Find where the given text appears and provide that cell's center as (x, y) coordinate. 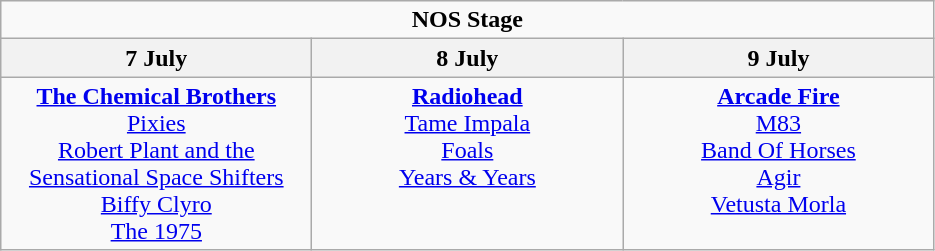
Arcade FireM83Band Of HorsesAgirVetusta Morla (778, 164)
8 July (468, 58)
The Chemical BrothersPixiesRobert Plant and the Sensational Space ShiftersBiffy ClyroThe 1975 (156, 164)
9 July (778, 58)
7 July (156, 58)
NOS Stage (468, 20)
RadioheadTame ImpalaFoalsYears & Years (468, 164)
